Determine the [X, Y] coordinate at the center of the cell enclosing the given text.  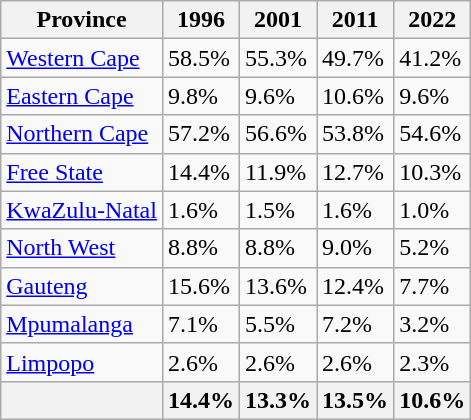
5.2% [432, 248]
9.8% [200, 96]
7.7% [432, 286]
53.8% [356, 134]
3.2% [432, 324]
7.1% [200, 324]
2001 [278, 20]
9.0% [356, 248]
Northern Cape [82, 134]
1.5% [278, 210]
57.2% [200, 134]
41.2% [432, 58]
Eastern Cape [82, 96]
49.7% [356, 58]
Province [82, 20]
Limpopo [82, 362]
2011 [356, 20]
54.6% [432, 134]
Mpumalanga [82, 324]
2022 [432, 20]
55.3% [278, 58]
Gauteng [82, 286]
5.5% [278, 324]
11.9% [278, 172]
56.6% [278, 134]
12.7% [356, 172]
13.3% [278, 400]
KwaZulu-Natal [82, 210]
10.3% [432, 172]
2.3% [432, 362]
1.0% [432, 210]
12.4% [356, 286]
13.6% [278, 286]
Free State [82, 172]
58.5% [200, 58]
North West [82, 248]
1996 [200, 20]
7.2% [356, 324]
Western Cape [82, 58]
13.5% [356, 400]
15.6% [200, 286]
